Provide the (x, y) coordinate of the cell's center where the given text is located.  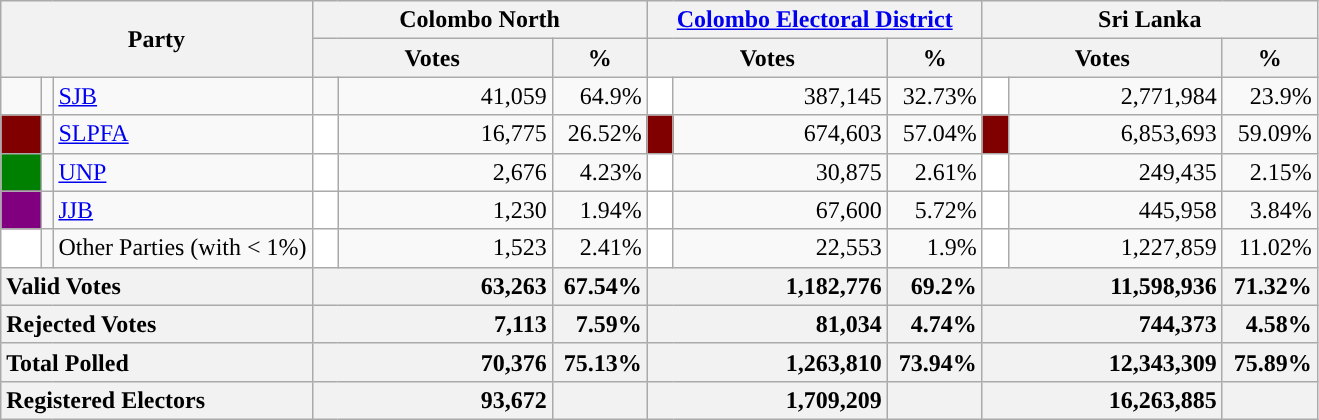
SLPFA (182, 134)
81,034 (767, 324)
SJB (182, 96)
2.61% (934, 172)
2.41% (600, 248)
69.2% (934, 286)
75.89% (1270, 362)
1,230 (445, 210)
32.73% (934, 96)
Sri Lanka (1150, 20)
387,145 (780, 96)
1,227,859 (1115, 248)
Colombo Electoral District (814, 20)
93,672 (432, 400)
Colombo North (480, 20)
12,343,309 (1102, 362)
67,600 (780, 210)
1.94% (600, 210)
63,263 (432, 286)
1,182,776 (767, 286)
16,775 (445, 134)
Total Polled (156, 362)
22,553 (780, 248)
3.84% (1270, 210)
1,523 (445, 248)
2,771,984 (1115, 96)
1,709,209 (767, 400)
11.02% (1270, 248)
Registered Electors (156, 400)
16,263,885 (1102, 400)
30,875 (780, 172)
57.04% (934, 134)
Party (156, 39)
JJB (182, 210)
41,059 (445, 96)
75.13% (600, 362)
7,113 (432, 324)
11,598,936 (1102, 286)
744,373 (1102, 324)
71.32% (1270, 286)
4.23% (600, 172)
4.58% (1270, 324)
Rejected Votes (156, 324)
5.72% (934, 210)
6,853,693 (1115, 134)
Other Parties (with < 1%) (182, 248)
2.15% (1270, 172)
2,676 (445, 172)
73.94% (934, 362)
23.9% (1270, 96)
Valid Votes (156, 286)
70,376 (432, 362)
1.9% (934, 248)
4.74% (934, 324)
59.09% (1270, 134)
445,958 (1115, 210)
249,435 (1115, 172)
26.52% (600, 134)
674,603 (780, 134)
64.9% (600, 96)
1,263,810 (767, 362)
7.59% (600, 324)
67.54% (600, 286)
UNP (182, 172)
